Return the (X, Y) coordinate for the center point of the cell that contains the specified text.  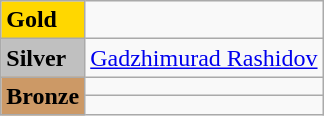
Silver (43, 58)
Gadzhimurad Rashidov (204, 58)
Bronze (43, 96)
Gold (43, 20)
